Locate the cell with the specified text and output its [X, Y] center coordinate. 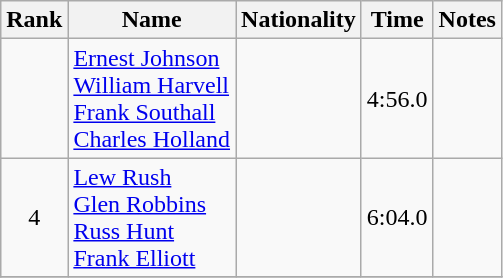
Ernest JohnsonWilliam HarvellFrank SouthallCharles Holland [152, 98]
Time [397, 20]
Notes [467, 20]
6:04.0 [397, 218]
Rank [34, 20]
4 [34, 218]
Nationality [299, 20]
Name [152, 20]
Lew RushGlen RobbinsRuss HuntFrank Elliott [152, 218]
4:56.0 [397, 98]
